Identify which cell holds the provided text, then report its (X, Y) central coordinate. 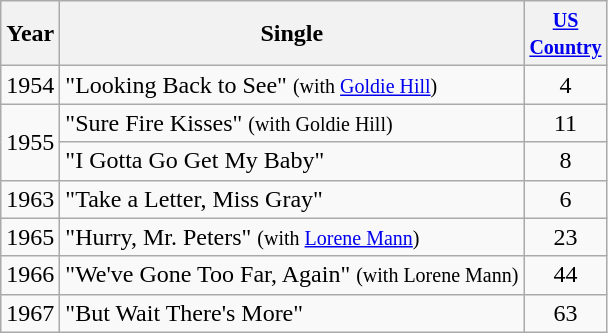
"Looking Back to See" (with Goldie Hill) (292, 85)
1965 (30, 237)
US Country (566, 34)
1954 (30, 85)
"Sure Fire Kisses" (with Goldie Hill) (292, 123)
1966 (30, 275)
4 (566, 85)
63 (566, 313)
1967 (30, 313)
"We've Gone Too Far, Again" (with Lorene Mann) (292, 275)
6 (566, 199)
23 (566, 237)
Single (292, 34)
11 (566, 123)
"I Gotta Go Get My Baby" (292, 161)
1955 (30, 142)
"But Wait There's More" (292, 313)
8 (566, 161)
"Take a Letter, Miss Gray" (292, 199)
1963 (30, 199)
Year (30, 34)
"Hurry, Mr. Peters" (with Lorene Mann) (292, 237)
44 (566, 275)
